Extract the (x, y) coordinate from the center of the cell holding the provided text.  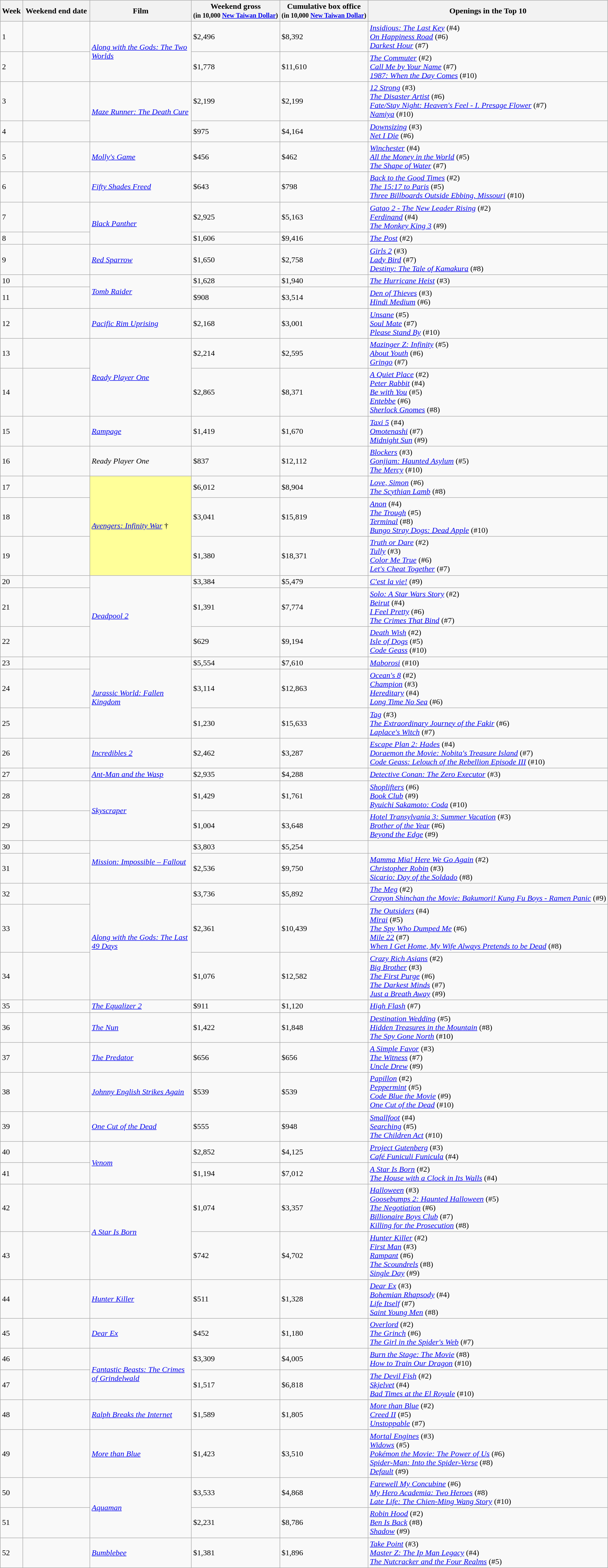
$4,005 (324, 1359)
$12,112 (324, 461)
Mamma Mia! Here We Go Again (#2)Christopher Robin (#3)Sicario: Day of the Soldado (#8) (488, 868)
Dear Ex (#3)Bohemian Rhapsody (#4)Life Itself (#7)Saint Young Men (#8) (488, 1299)
More than Blue (140, 1454)
$9,194 (324, 642)
$5,163 (324, 217)
$8,904 (324, 487)
36 (11, 1027)
27 (11, 774)
$15,633 (324, 723)
Fantastic Beasts: The Crimes of Grindelwald (140, 1374)
Black Panther (140, 223)
4 (11, 131)
$5,892 (324, 894)
The Hurricane Heist (#3) (488, 281)
$2,595 (324, 353)
$1,805 (324, 1415)
$1,848 (324, 1027)
Venom (140, 1163)
$798 (324, 187)
Overlord (#2)The Grinch (#6)The Girl in the Spider's Web (#7) (488, 1333)
11 (11, 297)
12 Strong (#3) The Disaster Artist (#6)Fate/Stay Night: Heaven's Feel - I. Presage Flower (#7) Namiya (#10) (488, 101)
The Post (#2) (488, 238)
Gatao 2 - The New Leader Rising (#2)Ferdinand (#4)The Monkey King 3 (#9) (488, 217)
$462 (324, 157)
A Star Is Born (140, 1232)
$3,309 (235, 1359)
43 (11, 1255)
$2,758 (324, 259)
$1,391 (235, 607)
38 (11, 1092)
$643 (235, 187)
$1,670 (324, 431)
$456 (235, 157)
$10,439 (324, 928)
$629 (235, 642)
$2,214 (235, 353)
$3,510 (324, 1454)
$1,180 (324, 1333)
$8,786 (324, 1523)
$4,125 (324, 1152)
A Star Is Born (#2)The House with a Clock in Its Walls (#4) (488, 1173)
13 (11, 353)
$1,380 (235, 556)
$3,514 (324, 297)
$1,940 (324, 281)
$7,774 (324, 607)
$2,536 (235, 868)
Detective Conan: The Zero Executor (#3) (488, 774)
6 (11, 187)
$1,761 (324, 796)
22 (11, 642)
$8,371 (324, 392)
$1,606 (235, 238)
The Devil Fish (#2)Skjelvet (#4)Bad Times at the El Royale (#10) (488, 1385)
8 (11, 238)
39 (11, 1126)
$3,736 (235, 894)
The Commuter (#2)Call Me by Your Name (#7)1987: When the Day Comes (#10) (488, 67)
A Simple Favor (#3)The Witness (#7)Uncle Drew (#9) (488, 1057)
$3,041 (235, 517)
$4,702 (324, 1255)
32 (11, 894)
$4,164 (324, 131)
One Cut of the Dead (140, 1126)
$9,750 (324, 868)
Film (140, 11)
47 (11, 1385)
$742 (235, 1255)
35 (11, 1006)
49 (11, 1454)
Skyscraper (140, 811)
44 (11, 1299)
Hotel Transylvania 3: Summer Vacation (#3)Brother of the Year (#6)Beyond the Edge (#9) (488, 826)
$12,863 (324, 689)
Rampage (140, 431)
Taxi 5 (#4)Omotenashi (#7)Midnight Sun (#9) (488, 431)
Girls 2 (#3)Lady Bird (#7)Destiny: The Tale of Kamakura (#8) (488, 259)
45 (11, 1333)
14 (11, 392)
Deadpool 2 (140, 616)
$3,114 (235, 689)
$1,650 (235, 259)
Incredibles 2 (140, 753)
$8,392 (324, 37)
$5,479 (324, 581)
$2,496 (235, 37)
$1,076 (235, 976)
Den of Thieves (#3)Hindi Medium (#6) (488, 297)
$12,582 (324, 976)
Dear Ex (140, 1333)
Weekend end date (56, 11)
$3,648 (324, 826)
Back to the Good Times (#2)The 15:17 to Paris (#5) Three Billboards Outside Ebbing, Missouri (#10) (488, 187)
Weekend gross(in 10,000 New Taiwan Dollar) (235, 11)
$18,371 (324, 556)
51 (11, 1523)
Maborosi (#10) (488, 663)
$4,288 (324, 774)
50 (11, 1493)
17 (11, 487)
$1,230 (235, 723)
Maze Runner: The Death Cure (140, 112)
46 (11, 1359)
Hunter Killer (140, 1299)
Crazy Rich Asians (#2)Big Brother (#3)The First Purge (#6)The Darkest Minds (#7)Just a Breath Away (#9) (488, 976)
Molly's Game (140, 157)
The Equalizer 2 (140, 1006)
$3,287 (324, 753)
16 (11, 461)
$2,168 (235, 323)
28 (11, 796)
37 (11, 1057)
$3,357 (324, 1208)
$2,935 (235, 774)
Smallfoot (#4)Searching (#5)The Children Act (#10) (488, 1126)
Mortal Engines (#3)Widows (#5)Pokémon the Movie: The Power of Us (#6)Spider-Man: Into the Spider-Verse (#8)Default (#9) (488, 1454)
More than Blue (#2)Creed II (#5)Unstoppable (#7) (488, 1415)
Bumblebee (140, 1553)
$452 (235, 1333)
Tomb Raider (140, 291)
$1,419 (235, 431)
$975 (235, 131)
Openings in the Top 10 (488, 11)
$1,422 (235, 1027)
$6,012 (235, 487)
40 (11, 1152)
Jurassic World: Fallen Kingdom (140, 697)
Hunter Killer (#2)First Man (#3)Rampant (#6)The Scoundrels (#8)Single Day (#9) (488, 1255)
$1,328 (324, 1299)
$1,429 (235, 796)
21 (11, 607)
A Quiet Place (#2)Peter Rabbit (#4)Be with You (#5)Entebbe (#6)Sherlock Gnomes (#8) (488, 392)
$1,120 (324, 1006)
$1,004 (235, 826)
The Meg (#2)Crayon Shinchan the Movie: Bakumori! Kung Fu Boys - Ramen Panic (#9) (488, 894)
$1,423 (235, 1454)
Pacific Rim Uprising (140, 323)
$3,001 (324, 323)
48 (11, 1415)
$5,554 (235, 663)
Farewell My Concubine (#6)My Hero Academia: Two Heroes (#8)Late Life: The Chien-Ming Wang Story (#10) (488, 1493)
Destination Wedding (#5)Hidden Treasures in the Mountain (#8)The Spy Gone North (#10) (488, 1027)
Halloween (#3)Goosebumps 2: Haunted Halloween (#5)The Negotiation (#6)Billionaire Boys Club (#7)Killing for the Prosecution (#8) (488, 1208)
30 (11, 847)
$1,628 (235, 281)
$911 (235, 1006)
Love, Simon (#6)The Scythian Lamb (#8) (488, 487)
Project Gutenberg (#3)Café Funiculi Funicula (#4) (488, 1152)
Winchester (#4)All the Money in the World (#5)The Shape of Water (#7) (488, 157)
$1,381 (235, 1553)
$2,231 (235, 1523)
$948 (324, 1126)
Avengers: Infinity War † (140, 526)
Downsizing (#3)Net I Die (#6) (488, 131)
$1,074 (235, 1208)
Blockers (#3)Gonjiam: Haunted Asylum (#5)The Mercy (#10) (488, 461)
$2,925 (235, 217)
$3,803 (235, 847)
7 (11, 217)
$4,868 (324, 1493)
$1,589 (235, 1415)
Take Point (#3)Master Z: The Ip Man Legacy (#4)The Nutcracker and the Four Realms (#5) (488, 1553)
$1,896 (324, 1553)
Insidious: The Last Key (#4)On Happiness Road (#6)Darkest Hour (#7) (488, 37)
$2,462 (235, 753)
The Nun (140, 1027)
Ocean's 8 (#2)Champion (#3)Hereditary (#4)Long Time No Sea (#6) (488, 689)
$1,517 (235, 1385)
25 (11, 723)
Along with the Gods: The Last 49 Days (140, 941)
$7,610 (324, 663)
19 (11, 556)
33 (11, 928)
$3,384 (235, 581)
2 (11, 67)
23 (11, 663)
$2,865 (235, 392)
31 (11, 868)
$7,012 (324, 1173)
18 (11, 517)
29 (11, 826)
Ralph Breaks the Internet (140, 1415)
$511 (235, 1299)
The Predator (140, 1057)
Shoplifters (#6)Book Club (#9)Ryuichi Sakamoto: Coda (#10) (488, 796)
$3,533 (235, 1493)
5 (11, 157)
Escape Plan 2: Hades (#4)Doraemon the Movie: Nobita's Treasure Island (#7)Code Geass: Lelouch of the Rebellion Episode III (#10) (488, 753)
C'est la vie! (#9) (488, 581)
Mission: Impossible – Fallout (140, 862)
15 (11, 431)
Unsane (#5)Soul Mate (#7)Please Stand By (#10) (488, 323)
Along with the Gods: The Two Worlds (140, 52)
9 (11, 259)
$908 (235, 297)
$11,610 (324, 67)
Robin Hood (#2)Ben Is Back (#8)Shadow (#9) (488, 1523)
$15,819 (324, 517)
Cumulative box office(in 10,000 New Taiwan Dollar) (324, 11)
Week (11, 11)
Solo: A Star Wars Story (#2)Beirut (#4)I Feel Pretty (#6)The Crimes That Bind (#7) (488, 607)
$6,818 (324, 1385)
Anon (#4)The Trough (#5)Terminal (#8)Bungo Stray Dogs: Dead Apple (#10) (488, 517)
Ant-Man and the Wasp (140, 774)
Aquaman (140, 1508)
Papillon (#2)Peppermint (#5)Code Blue the Movie (#9)One Cut of the Dead (#10) (488, 1092)
$1,194 (235, 1173)
1 (11, 37)
$9,416 (324, 238)
Tag (#3)The Extraordinary Journey of the Fakir (#6)Laplace's Witch (#7) (488, 723)
$5,254 (324, 847)
34 (11, 976)
$1,778 (235, 67)
$2,361 (235, 928)
Death Wish (#2)Isle of Dogs (#5)Code Geass (#10) (488, 642)
Burn the Stage: The Movie (#8)How to Train Our Dragon (#10) (488, 1359)
3 (11, 101)
Mazinger Z: Infinity (#5)About Youth (#6)Gringo (#7) (488, 353)
Red Sparrow (140, 259)
$555 (235, 1126)
10 (11, 281)
Truth or Dare (#2)Tully (#3)Color Me True (#6)Let's Cheat Together (#7) (488, 556)
High Flash (#7) (488, 1006)
41 (11, 1173)
24 (11, 689)
The Outsiders (#4)Mirai (#5)The Spy Who Dumped Me (#6)Mile 22 (#7)When I Get Home, My Wife Always Pretends to be Dead (#8) (488, 928)
$2,852 (235, 1152)
26 (11, 753)
12 (11, 323)
52 (11, 1553)
42 (11, 1208)
20 (11, 581)
Fifty Shades Freed (140, 187)
Johnny English Strikes Again (140, 1092)
$837 (235, 461)
